Output the [x, y] coordinate of the center of the cell containing the given text.  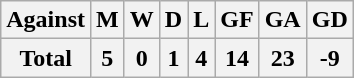
0 [142, 58]
GA [282, 20]
GF [237, 20]
23 [282, 58]
GD [330, 20]
W [142, 20]
-9 [330, 58]
1 [173, 58]
14 [237, 58]
4 [202, 58]
Against [46, 20]
D [173, 20]
M [107, 20]
5 [107, 58]
L [202, 20]
Total [46, 58]
